Locate the cell with the specified text and output its (x, y) center coordinate. 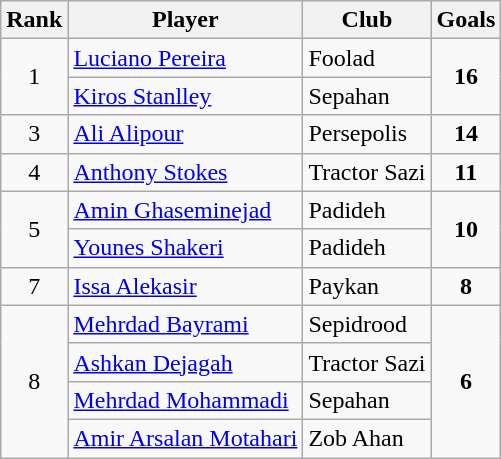
Rank (34, 20)
Ashkan Dejagah (186, 362)
6 (466, 381)
Anthony Stokes (186, 172)
11 (466, 172)
Zob Ahan (367, 438)
Club (367, 20)
16 (466, 77)
Paykan (367, 286)
14 (466, 134)
4 (34, 172)
Ali Alipour (186, 134)
7 (34, 286)
10 (466, 229)
Sepidrood (367, 324)
Amir Arsalan Motahari (186, 438)
Foolad (367, 58)
Issa Alekasir (186, 286)
3 (34, 134)
Luciano Pereira (186, 58)
Younes Shakeri (186, 248)
5 (34, 229)
Mehrdad Bayrami (186, 324)
Goals (466, 20)
Mehrdad Mohammadi (186, 400)
Persepolis (367, 134)
Player (186, 20)
Amin Ghaseminejad (186, 210)
Kiros Stanlley (186, 96)
1 (34, 77)
